Pinpoint the cell where the given text exists, returning its [X, Y] midpoint coordinate. 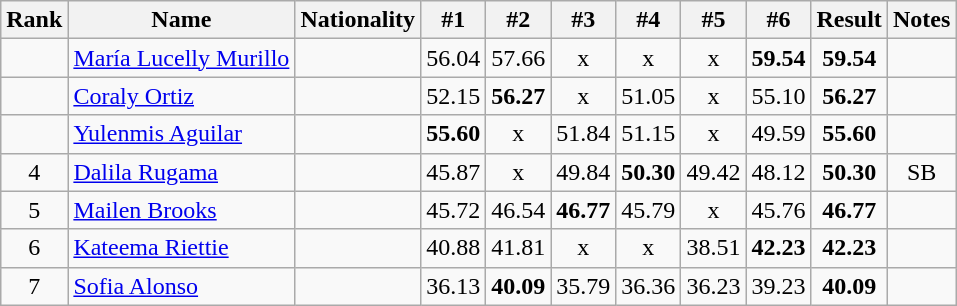
6 [34, 248]
Yulenmis Aguilar [182, 134]
#6 [778, 20]
#5 [714, 20]
4 [34, 172]
36.13 [454, 286]
#3 [584, 20]
55.10 [778, 96]
María Lucelly Murillo [182, 58]
35.79 [584, 286]
#2 [518, 20]
51.05 [648, 96]
7 [34, 286]
Mailen Brooks [182, 210]
49.59 [778, 134]
Rank [34, 20]
36.36 [648, 286]
51.15 [648, 134]
45.79 [648, 210]
49.42 [714, 172]
45.72 [454, 210]
40.88 [454, 248]
Dalila Rugama [182, 172]
45.87 [454, 172]
36.23 [714, 286]
Name [182, 20]
52.15 [454, 96]
46.54 [518, 210]
41.81 [518, 248]
Coraly Ortiz [182, 96]
Sofia Alonso [182, 286]
57.66 [518, 58]
38.51 [714, 248]
#1 [454, 20]
5 [34, 210]
Kateema Riettie [182, 248]
Result [849, 20]
51.84 [584, 134]
SB [921, 172]
48.12 [778, 172]
39.23 [778, 286]
56.04 [454, 58]
45.76 [778, 210]
49.84 [584, 172]
Notes [921, 20]
Nationality [358, 20]
#4 [648, 20]
